Output the [X, Y] coordinate of the center of the cell containing the given text.  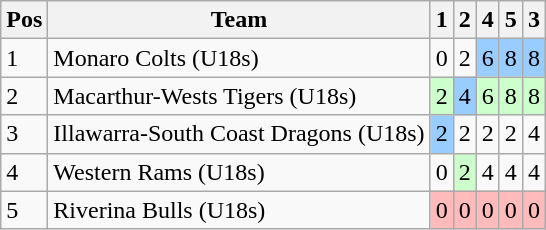
Riverina Bulls (U18s) [239, 210]
Pos [24, 20]
Macarthur-Wests Tigers (U18s) [239, 96]
Western Rams (U18s) [239, 172]
Monaro Colts (U18s) [239, 58]
Illawarra-South Coast Dragons (U18s) [239, 134]
Team [239, 20]
